From the cell containing the given text, extract its center point as [x, y] coordinate. 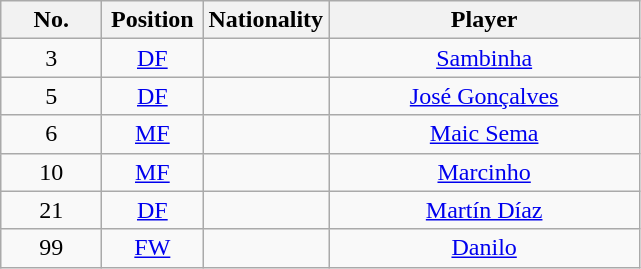
Marcinho [484, 172]
21 [52, 210]
5 [52, 96]
No. [52, 20]
Maic Sema [484, 134]
99 [52, 248]
Nationality [266, 20]
3 [52, 58]
Martín Díaz [484, 210]
FW [152, 248]
Sambinha [484, 58]
Danilo [484, 248]
José Gonçalves [484, 96]
10 [52, 172]
Position [152, 20]
6 [52, 134]
Player [484, 20]
